Identify which cell holds the provided text, then report its (x, y) central coordinate. 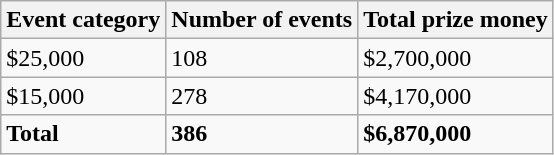
Total (84, 134)
Number of events (262, 20)
386 (262, 134)
108 (262, 58)
$15,000 (84, 96)
$4,170,000 (456, 96)
Total prize money (456, 20)
$2,700,000 (456, 58)
Event category (84, 20)
$6,870,000 (456, 134)
278 (262, 96)
$25,000 (84, 58)
